Extract the (X, Y) coordinate from the center of the cell holding the provided text.  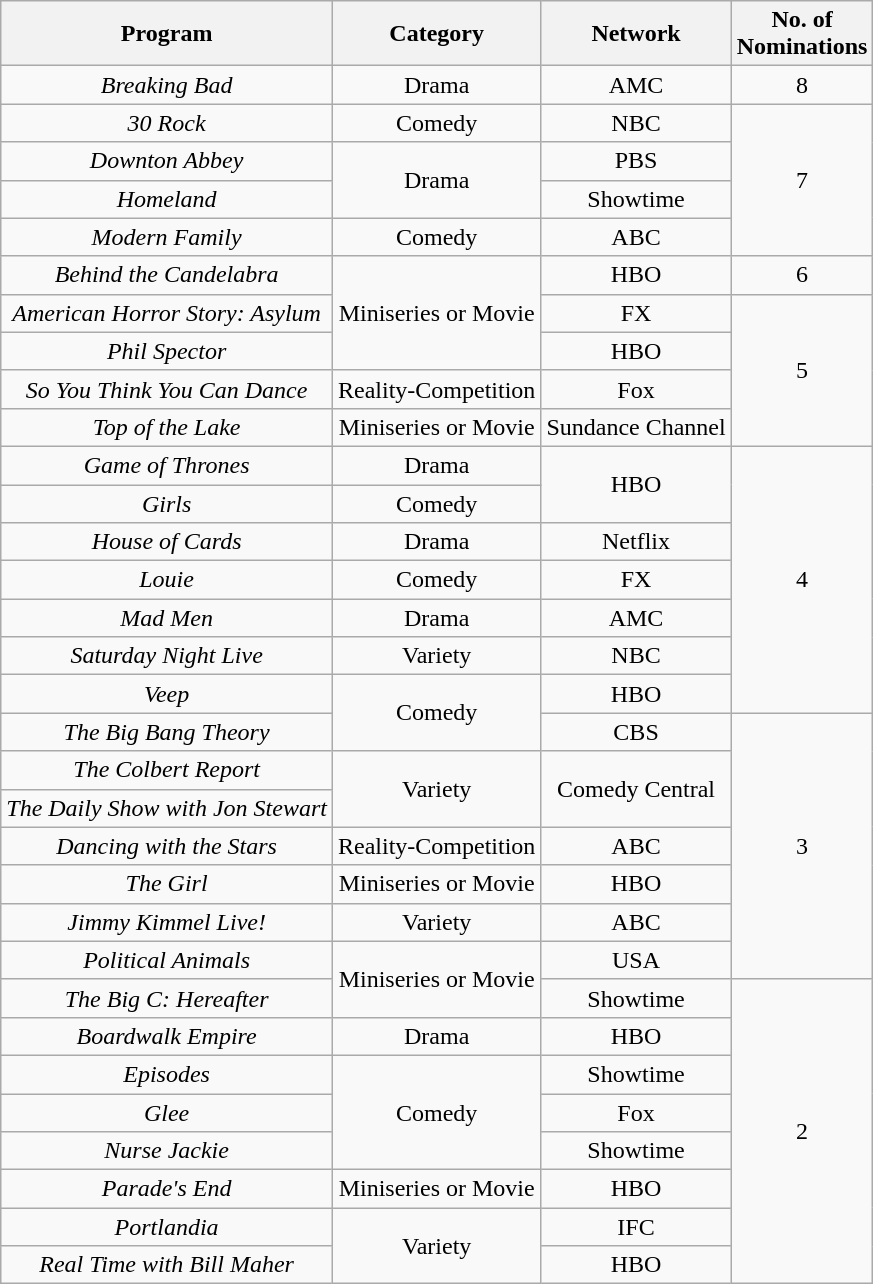
So You Think You Can Dance (167, 389)
CBS (636, 732)
Network (636, 34)
PBS (636, 161)
Behind the Candelabra (167, 275)
2 (802, 1131)
6 (802, 275)
Glee (167, 1113)
Breaking Bad (167, 85)
The Daily Show with Jon Stewart (167, 808)
Game of Thrones (167, 465)
Sundance Channel (636, 427)
5 (802, 370)
Phil Spector (167, 351)
Category (436, 34)
American Horror Story: Asylum (167, 313)
No. ofNominations (802, 34)
Mad Men (167, 618)
USA (636, 960)
Modern Family (167, 237)
Veep (167, 694)
4 (802, 579)
Comedy Central (636, 789)
Top of the Lake (167, 427)
7 (802, 180)
The Girl (167, 884)
IFC (636, 1227)
Political Animals (167, 960)
Episodes (167, 1074)
Dancing with the Stars (167, 846)
The Big C: Hereafter (167, 998)
30 Rock (167, 123)
Girls (167, 503)
Boardwalk Empire (167, 1036)
Portlandia (167, 1227)
Louie (167, 580)
Jimmy Kimmel Live! (167, 922)
8 (802, 85)
The Big Bang Theory (167, 732)
Real Time with Bill Maher (167, 1265)
3 (802, 846)
The Colbert Report (167, 770)
Homeland (167, 199)
Nurse Jackie (167, 1151)
Downton Abbey (167, 161)
Program (167, 34)
Netflix (636, 542)
House of Cards (167, 542)
Saturday Night Live (167, 656)
Parade's End (167, 1189)
